For the text-containing cell, return its midpoint in [x, y] coordinate format. 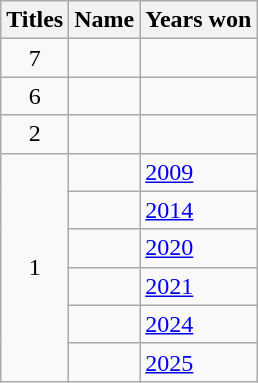
2025 [198, 362]
Name [104, 20]
2020 [198, 248]
1 [35, 267]
7 [35, 58]
2024 [198, 324]
2 [35, 134]
Years won [198, 20]
Titles [35, 20]
2021 [198, 286]
2014 [198, 210]
6 [35, 96]
2009 [198, 172]
